Search for the cell housing the specified text and yield its (X, Y) center coordinate. 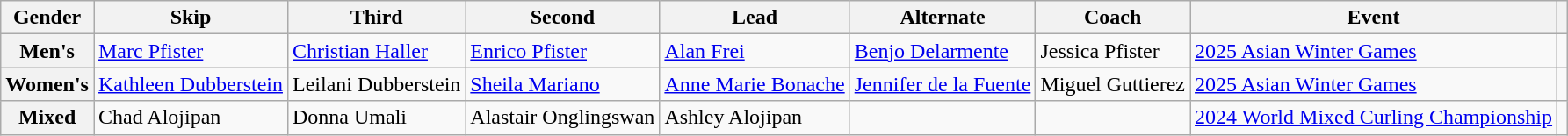
2024 World Mixed Curling Championship (1374, 118)
Marc Pfister (190, 51)
Jennifer de la Fuente (943, 84)
Women's (47, 84)
Sheila Mariano (562, 84)
Leilani Dubberstein (376, 84)
Ashley Alojipan (755, 118)
Jessica Pfister (1113, 51)
Alastair Onglingswan (562, 118)
Event (1374, 18)
Donna Umali (376, 118)
Enrico Pfister (562, 51)
Gender (47, 18)
Skip (190, 18)
Mixed (47, 118)
Coach (1113, 18)
Lead (755, 18)
Third (376, 18)
Miguel Guttierez (1113, 84)
Men's (47, 51)
Anne Marie Bonache (755, 84)
Alan Frei (755, 51)
Alternate (943, 18)
Second (562, 18)
Benjo Delarmente (943, 51)
Chad Alojipan (190, 118)
Kathleen Dubberstein (190, 84)
Christian Haller (376, 51)
